Identify which cell holds the provided text, then report its (X, Y) central coordinate. 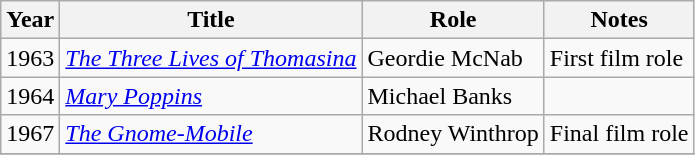
The Gnome-Mobile (211, 134)
Notes (619, 20)
First film role (619, 58)
Geordie McNab (453, 58)
Mary Poppins (211, 96)
Final film role (619, 134)
The Three Lives of Thomasina (211, 58)
1964 (30, 96)
Year (30, 20)
1963 (30, 58)
1967 (30, 134)
Michael Banks (453, 96)
Title (211, 20)
Rodney Winthrop (453, 134)
Role (453, 20)
